From the cell containing the given text, extract its center point as (X, Y) coordinate. 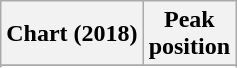
Chart (2018) (72, 34)
Peak position (189, 34)
